Return [X, Y] of the center of cell containing provided text 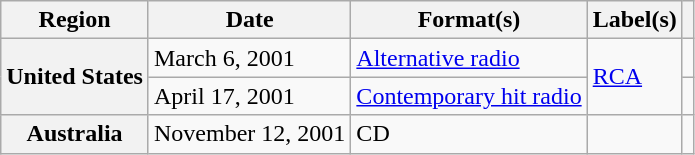
Region [75, 20]
April 17, 2001 [249, 96]
CD [469, 134]
Label(s) [634, 20]
March 6, 2001 [249, 58]
Format(s) [469, 20]
Alternative radio [469, 58]
November 12, 2001 [249, 134]
Contemporary hit radio [469, 96]
RCA [634, 77]
Australia [75, 134]
Date [249, 20]
United States [75, 77]
